Detect which cell encompasses the target text, then output its (X, Y) center coordinate. 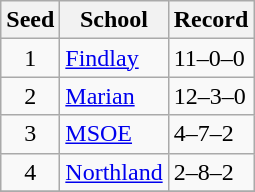
2 (30, 96)
Northland (114, 172)
4–7–2 (211, 134)
School (114, 20)
4 (30, 172)
Findlay (114, 58)
1 (30, 58)
Marian (114, 96)
11–0–0 (211, 58)
3 (30, 134)
2–8–2 (211, 172)
12–3–0 (211, 96)
MSOE (114, 134)
Seed (30, 20)
Record (211, 20)
